For the text-containing cell, return its midpoint in (x, y) coordinate format. 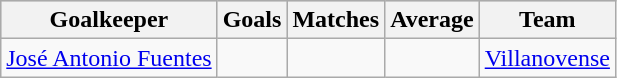
Goals (252, 20)
Average (432, 20)
Villanovense (547, 58)
Matches (336, 20)
José Antonio Fuentes (109, 58)
Goalkeeper (109, 20)
Team (547, 20)
